Capture the cell that displays the provided text and extract its [X, Y] central coordinate. 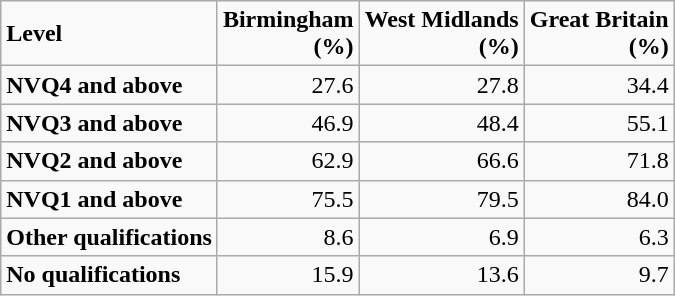
NVQ2 and above [110, 161]
NVQ4 and above [110, 85]
Level [110, 34]
13.6 [442, 275]
27.6 [288, 85]
Other qualifications [110, 237]
48.4 [442, 123]
15.9 [288, 275]
62.9 [288, 161]
NVQ3 and above [110, 123]
No qualifications [110, 275]
46.9 [288, 123]
9.7 [599, 275]
27.8 [442, 85]
84.0 [599, 199]
75.5 [288, 199]
66.6 [442, 161]
West Midlands (%) [442, 34]
79.5 [442, 199]
Great Britain (%) [599, 34]
34.4 [599, 85]
6.9 [442, 237]
Birmingham (%) [288, 34]
NVQ1 and above [110, 199]
71.8 [599, 161]
6.3 [599, 237]
8.6 [288, 237]
55.1 [599, 123]
